Locate the cell with the specified text and output its [X, Y] center coordinate. 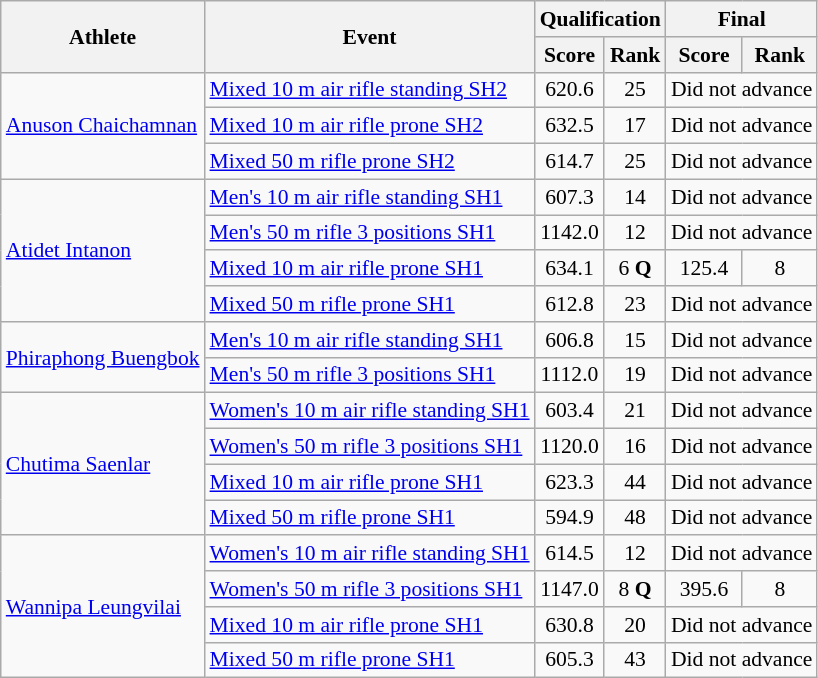
614.7 [570, 162]
1120.0 [570, 447]
Wannipa Leungvilai [103, 607]
44 [635, 482]
16 [635, 447]
20 [635, 625]
630.8 [570, 625]
607.3 [570, 197]
48 [635, 518]
125.4 [704, 269]
17 [635, 126]
Event [370, 36]
Qualification [600, 19]
Athlete [103, 36]
605.3 [570, 660]
Atidet Intanon [103, 250]
603.4 [570, 411]
8 Q [635, 589]
1142.0 [570, 233]
594.9 [570, 518]
Chutima Saenlar [103, 464]
6 Q [635, 269]
Mixed 10 m air rifle prone SH2 [370, 126]
Mixed 50 m rifle prone SH2 [370, 162]
395.6 [704, 589]
23 [635, 304]
Mixed 10 m air rifle standing SH2 [370, 90]
620.6 [570, 90]
634.1 [570, 269]
21 [635, 411]
15 [635, 340]
1147.0 [570, 589]
Final [742, 19]
614.5 [570, 554]
Phiraphong Buengbok [103, 358]
606.8 [570, 340]
1112.0 [570, 375]
43 [635, 660]
612.8 [570, 304]
623.3 [570, 482]
Anuson Chaichamnan [103, 126]
19 [635, 375]
14 [635, 197]
632.5 [570, 126]
